Find where the given text appears and provide that cell's center as [x, y] coordinate. 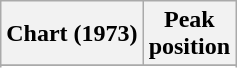
Peakposition [189, 34]
Chart (1973) [72, 34]
